Identify which cell holds the provided text, then report its [X, Y] central coordinate. 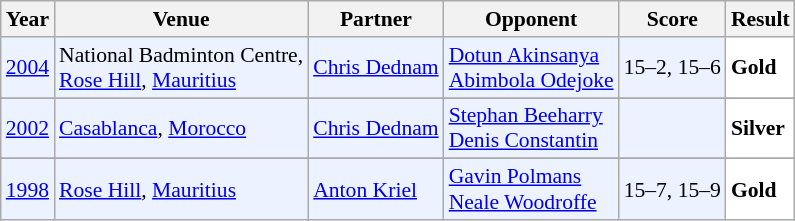
Result [760, 19]
1998 [28, 190]
2002 [28, 128]
Silver [760, 128]
Year [28, 19]
Venue [181, 19]
Gavin Polmans Neale Woodroffe [532, 190]
2004 [28, 68]
Dotun Akinsanya Abimbola Odejoke [532, 68]
Opponent [532, 19]
Stephan Beeharry Denis Constantin [532, 128]
National Badminton Centre,Rose Hill, Mauritius [181, 68]
Rose Hill, Mauritius [181, 190]
Partner [376, 19]
Score [672, 19]
15–7, 15–9 [672, 190]
Casablanca, Morocco [181, 128]
15–2, 15–6 [672, 68]
Anton Kriel [376, 190]
